Detect which cell encompasses the target text, then output its (x, y) center coordinate. 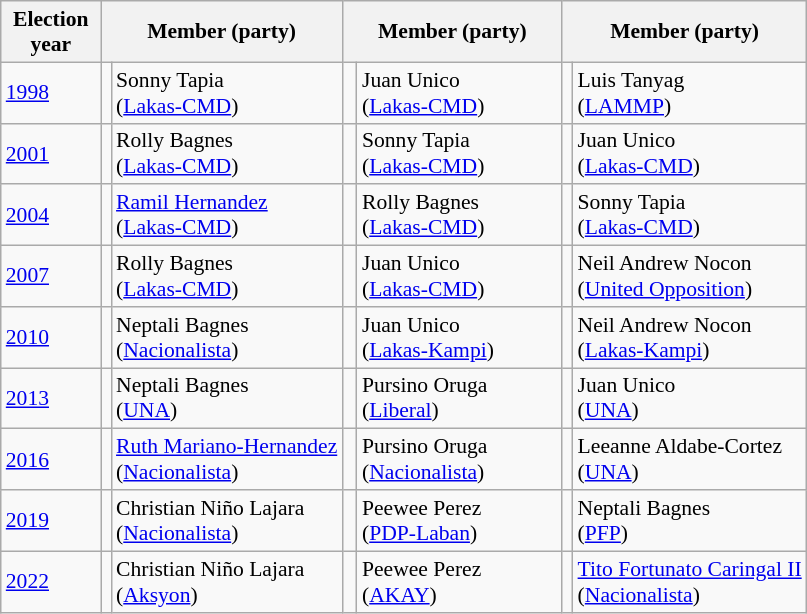
Neptali Bagnes(UNA) (226, 398)
Juan Unico(Lakas-Kampi) (460, 338)
Pursino Oruga(Liberal) (460, 398)
2016 (51, 460)
Neil Andrew Nocon(Lakas-Kampi) (690, 338)
2010 (51, 338)
2007 (51, 276)
Neptali Bagnes(Nacionalista) (226, 338)
2019 (51, 520)
Pursino Oruga(Nacionalista) (460, 460)
Neptali Bagnes(PFP) (690, 520)
Ruth Mariano-Hernandez(Nacionalista) (226, 460)
Juan Unico(UNA) (690, 398)
2004 (51, 216)
2013 (51, 398)
Christian Niño Lajara(Nacionalista) (226, 520)
2022 (51, 582)
Peewee Perez(PDP-Laban) (460, 520)
Tito Fortunato Caringal II(Nacionalista) (690, 582)
2001 (51, 154)
Peewee Perez(AKAY) (460, 582)
Christian Niño Lajara(Aksyon) (226, 582)
Electionyear (51, 32)
Neil Andrew Nocon(United Opposition) (690, 276)
1998 (51, 92)
Luis Tanyag(LAMMP) (690, 92)
Ramil Hernandez(Lakas-CMD) (226, 216)
Leeanne Aldabe-Cortez(UNA) (690, 460)
